Scan for the cell matching the given text and deliver its [x, y] coordinate at center. 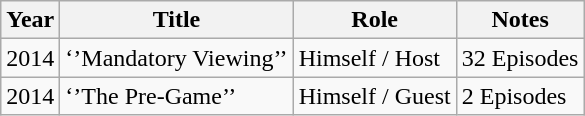
‘’Mandatory Viewing’’ [176, 58]
Notes [520, 20]
2 Episodes [520, 96]
‘’The Pre-Game’’ [176, 96]
Role [374, 20]
Himself / Host [374, 58]
Year [30, 20]
Himself / Guest [374, 96]
32 Episodes [520, 58]
Title [176, 20]
